For the text-containing cell, return its midpoint in (X, Y) coordinate format. 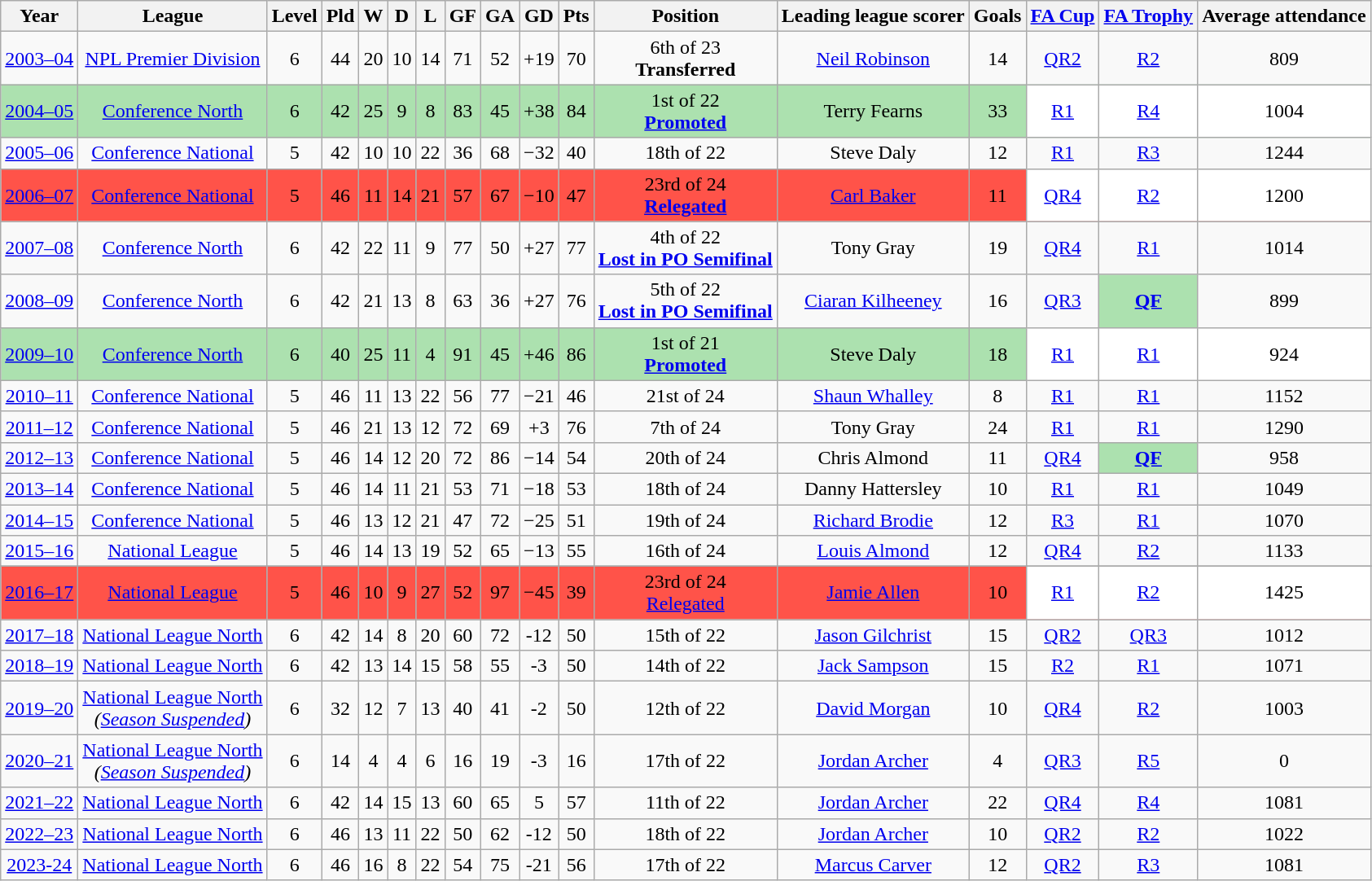
2003–04 (39, 59)
0 (1285, 760)
67 (500, 195)
11th of 22 (686, 803)
33 (997, 111)
39 (576, 593)
NPL Premier Division (173, 59)
4th of 22Lost in PO Semifinal (686, 248)
2011–12 (39, 427)
Danny Hattersley (873, 489)
2018–19 (39, 666)
19th of 24 (686, 520)
41 (500, 708)
Ciaran Kilheeney (873, 301)
Leading league scorer (873, 16)
GF (462, 16)
2015–16 (39, 551)
7th of 24 (686, 427)
2016–17 (39, 593)
−18 (539, 489)
924 (1285, 353)
Louis Almond (873, 551)
2009–10 (39, 353)
2019–20 (39, 708)
Jason Gilchrist (873, 635)
−25 (539, 520)
League (173, 16)
Average attendance (1285, 16)
-21 (539, 865)
5th of 22Lost in PO Semifinal (686, 301)
Terry Fearns (873, 111)
2014–15 (39, 520)
27 (430, 593)
68 (500, 153)
1133 (1285, 551)
63 (462, 301)
FA Trophy (1148, 16)
44 (340, 59)
−21 (539, 396)
GD (539, 16)
2013–14 (39, 489)
−13 (539, 551)
1049 (1285, 489)
Goals (997, 16)
24 (997, 427)
Level (295, 16)
2004–05 (39, 111)
2022–23 (39, 834)
2007–08 (39, 248)
75 (500, 865)
Year (39, 16)
+38 (539, 111)
+46 (539, 353)
1012 (1285, 635)
97 (500, 593)
2010–11 (39, 396)
84 (576, 111)
2008–09 (39, 301)
51 (576, 520)
2006–07 (39, 195)
69 (500, 427)
Marcus Carver (873, 865)
−14 (539, 458)
16th of 24 (686, 551)
−10 (539, 195)
70 (576, 59)
+19 (539, 59)
1425 (1285, 593)
Richard Brodie (873, 520)
W (373, 16)
1004 (1285, 111)
Carl Baker (873, 195)
1290 (1285, 427)
62 (500, 834)
1070 (1285, 520)
D (402, 16)
1071 (1285, 666)
1244 (1285, 153)
Shaun Whalley (873, 396)
809 (1285, 59)
21st of 24 (686, 396)
2021–22 (39, 803)
Jamie Allen (873, 593)
FA Cup (1063, 16)
18 (997, 353)
L (430, 16)
Pts (576, 16)
Pld (340, 16)
15th of 22 (686, 635)
1st of 22Promoted (686, 111)
58 (462, 666)
14th of 22 (686, 666)
Position (686, 16)
Neil Robinson (873, 59)
Chris Almond (873, 458)
R5 (1148, 760)
7 (402, 708)
GA (500, 16)
1200 (1285, 195)
2017–18 (39, 635)
1022 (1285, 834)
1003 (1285, 708)
83 (462, 111)
12th of 22 (686, 708)
18th of 24 (686, 489)
6th of 23Transferred (686, 59)
91 (462, 353)
2020–21 (39, 760)
1152 (1285, 396)
958 (1285, 458)
1014 (1285, 248)
1st of 21Promoted (686, 353)
David Morgan (873, 708)
2005–06 (39, 153)
−32 (539, 153)
20th of 24 (686, 458)
2023-24 (39, 865)
2012–13 (39, 458)
-2 (539, 708)
−45 (539, 593)
899 (1285, 301)
+3 (539, 427)
32 (340, 708)
Jack Sampson (873, 666)
